For the text-containing cell, return its midpoint in (x, y) coordinate format. 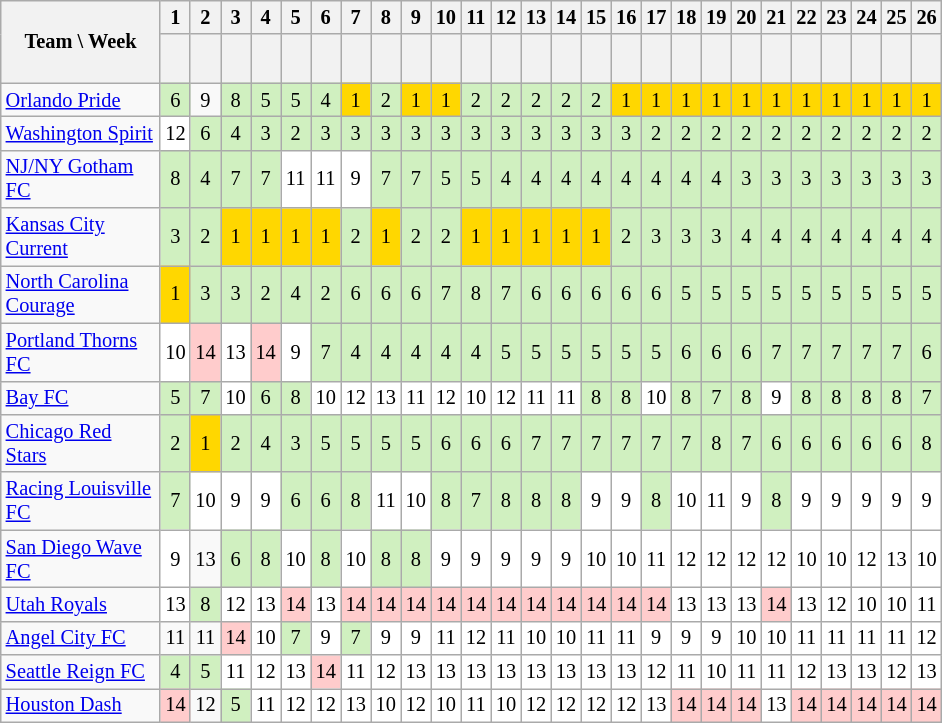
19 (716, 17)
North Carolina Courage (81, 294)
17 (656, 17)
21 (776, 17)
Portland Thorns FC (81, 352)
23 (836, 17)
Seattle Reign FC (81, 672)
Bay FC (81, 398)
15 (596, 17)
16 (626, 17)
22 (806, 17)
Team \ Week (81, 41)
Washington Spirit (81, 133)
NJ/NY Gotham FC (81, 179)
San Diego Wave FC (81, 559)
Orlando Pride (81, 100)
24 (866, 17)
20 (746, 17)
Angel City FC (81, 638)
26 (927, 17)
25 (897, 17)
Racing Louisville FC (81, 501)
Kansas City Current (81, 237)
Chicago Red Stars (81, 443)
18 (686, 17)
Utah Royals (81, 604)
Houston Dash (81, 705)
